Capture the cell that displays the provided text and extract its [x, y] central coordinate. 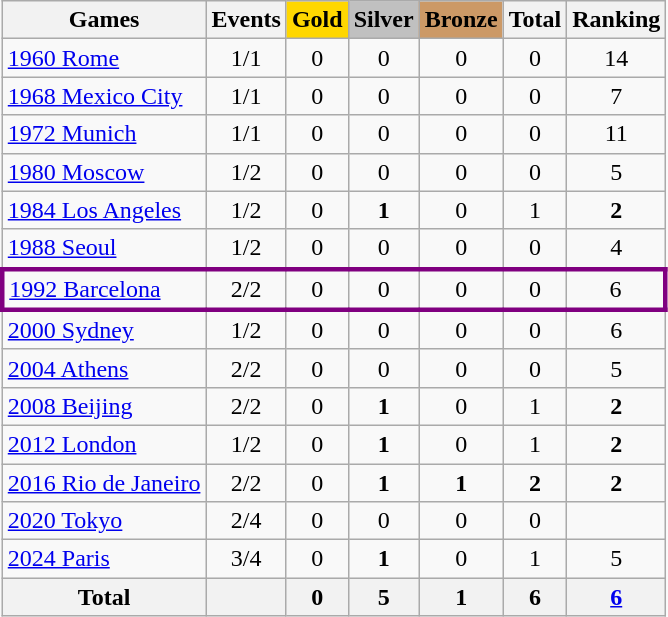
Ranking [616, 20]
Events [246, 20]
14 [616, 58]
2016 Rio de Janeiro [104, 483]
1972 Munich [104, 134]
1968 Mexico City [104, 96]
Silver [384, 20]
2004 Athens [104, 368]
3/4 [246, 559]
2008 Beijing [104, 406]
2000 Sydney [104, 330]
Bronze [461, 20]
4 [616, 249]
1980 Moscow [104, 172]
1992 Barcelona [104, 290]
1988 Seoul [104, 249]
2/4 [246, 521]
Gold [317, 20]
1984 Los Angeles [104, 210]
11 [616, 134]
7 [616, 96]
2024 Paris [104, 559]
2012 London [104, 444]
2020 Tokyo [104, 521]
Games [104, 20]
1960 Rome [104, 58]
